Return (x, y) of the center of cell containing provided text 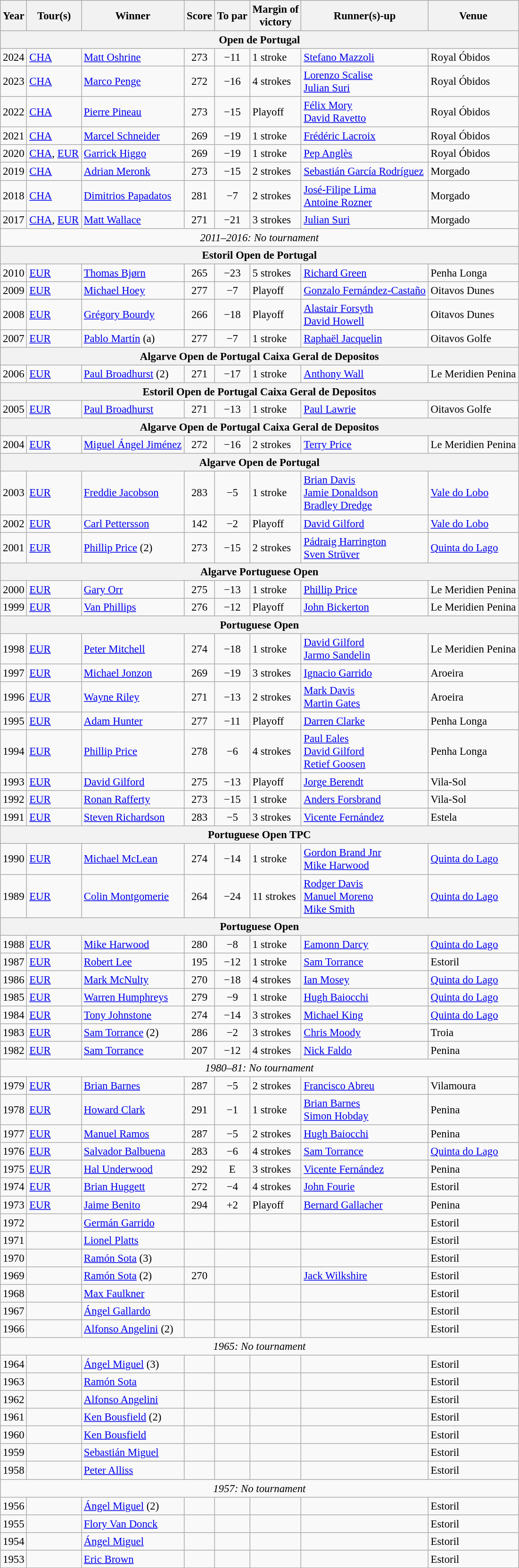
Raphaël Jacquelin (365, 339)
Jack Wilkshire (365, 1276)
Sebastián Miguel (133, 1453)
2011–2016: No tournament (259, 237)
Garrick Higgo (133, 154)
Germán Garrido (133, 1223)
John Fourie (365, 1187)
Runner(s)-up (365, 16)
1967 (14, 1311)
281 (200, 196)
207 (200, 1050)
291 (200, 1110)
Wayne Riley (133, 697)
Score (200, 16)
Year (14, 16)
Ken Bousfield (2) (133, 1417)
2018 (14, 196)
Marcel Schneider (133, 136)
Mike Harwood (133, 944)
1988 (14, 944)
2000 (14, 589)
Margin ofvictory (275, 16)
1998 (14, 649)
1957: No tournament (259, 1488)
Paul Lawrie (365, 409)
2024 (14, 57)
John Bickerton (365, 607)
Van Phillips (133, 607)
Adam Hunter (133, 721)
Pierre Pineau (133, 112)
1958 (14, 1470)
1974 (14, 1187)
1978 (14, 1110)
1993 (14, 782)
1979 (14, 1086)
Bernard Gallacher (365, 1205)
1990 (14, 859)
Max Faulkner (133, 1293)
David Gilford Jarmo Sandelin (365, 649)
Darren Clarke (365, 721)
Ángel Miguel (2) (133, 1506)
Eamonn Darcy (365, 944)
−21 (232, 220)
−24 (232, 896)
2022 (14, 112)
1972 (14, 1223)
Ángel Miguel (133, 1541)
1997 (14, 673)
−9 (232, 997)
Gordon Brand Jnr Mike Harwood (365, 859)
Flory Van Donck (133, 1524)
Julian Suri (365, 220)
1992 (14, 800)
1991 (14, 817)
Pádraig Harrington Sven Strüver (365, 547)
2003 (14, 493)
Alastair Forsyth David Howell (365, 315)
1962 (14, 1400)
Colin Montgomerie (133, 896)
Paul Broadhurst (133, 409)
Brian Barnes Simon Hobday (365, 1110)
265 (200, 273)
Jorge Berendt (365, 782)
Matt Wallace (133, 220)
−17 (232, 374)
Anthony Wall (365, 374)
To par (232, 16)
Pablo Martín (a) (133, 339)
142 (200, 523)
2001 (14, 547)
Estoril Open de Portugal Caixa Geral de Depositos (259, 392)
2021 (14, 136)
1963 (14, 1382)
2009 (14, 291)
Manuel Ramos (133, 1134)
Dimitrios Papadatos (133, 196)
2008 (14, 315)
Michael King (365, 1015)
−8 (232, 944)
−1 (232, 1110)
Alfonso Angelini (133, 1400)
1971 (14, 1240)
−4 (232, 1187)
Peter Mitchell (133, 649)
Hal Underwood (133, 1169)
Gonzalo Fernández-Castaño (365, 291)
Peter Alliss (133, 1470)
2019 (14, 171)
2007 (14, 339)
280 (200, 944)
195 (200, 962)
E (232, 1169)
−23 (232, 273)
Winner (133, 16)
2004 (14, 445)
Miguel Ángel Jiménez (133, 445)
Ángel Gallardo (133, 1311)
Michael Jonzon (133, 673)
Paul Broadhurst (2) (133, 374)
Robert Lee (133, 962)
1966 (14, 1329)
2020 (14, 154)
Ken Bousfield (133, 1435)
Chris Moody (365, 1033)
Steven Richardson (133, 817)
Lionel Platts (133, 1240)
José-Filipe Lima Antoine Rozner (365, 196)
1961 (14, 1417)
Lorenzo Scalise Julian Suri (365, 82)
Gary Orr (133, 589)
1995 (14, 721)
Eric Brown (133, 1559)
Alfonso Angelini (2) (133, 1329)
Estoril Open de Portugal (259, 255)
Tour(s) (54, 16)
Jaime Benito (133, 1205)
1964 (14, 1364)
1989 (14, 896)
Carl Pettersson (133, 523)
1973 (14, 1205)
Tony Johnstone (133, 1015)
2006 (14, 374)
Ángel Miguel (3) (133, 1364)
2010 (14, 273)
1955 (14, 1524)
Nick Faldo (365, 1050)
Mark McNulty (133, 980)
Michael Hoey (133, 291)
1982 (14, 1050)
Adrian Meronk (133, 171)
Ronan Rafferty (133, 800)
1953 (14, 1559)
1994 (14, 751)
Estela (473, 817)
+2 (232, 1205)
1983 (14, 1033)
Grégory Bourdy (133, 315)
276 (200, 607)
292 (200, 1169)
Vilamoura (473, 1086)
264 (200, 896)
1965: No tournament (259, 1347)
1980–81: No tournament (259, 1068)
1987 (14, 962)
Rodger Davis Manuel Moreno Mike Smith (365, 896)
Félix Mory David Ravetto (365, 112)
1977 (14, 1134)
Ignacio Garrido (365, 673)
2017 (14, 220)
5 strokes (275, 273)
Pep Anglès (365, 154)
1976 (14, 1151)
Sebastián García Rodríguez (365, 171)
1975 (14, 1169)
Brian Huggett (133, 1187)
Open de Portugal (259, 40)
Stefano Mazzoli (365, 57)
Anders Forsbrand (365, 800)
279 (200, 997)
Ramón Sota (2) (133, 1276)
1969 (14, 1276)
Sam Torrance (2) (133, 1033)
Thomas Bjørn (133, 273)
Terry Price (365, 445)
Ramón Sota (133, 1382)
1999 (14, 607)
1960 (14, 1435)
Salvador Balbuena (133, 1151)
278 (200, 751)
Paul Eales David Gilford Retief Goosen (365, 751)
1985 (14, 997)
Algarve Portuguese Open (259, 572)
Portuguese Open TPC (259, 835)
Brian Davis Jamie Donaldson Bradley Dredge (365, 493)
1968 (14, 1293)
2023 (14, 82)
1959 (14, 1453)
266 (200, 315)
Mark Davis Martin Gates (365, 697)
Marco Penge (133, 82)
Frédéric Lacroix (365, 136)
1970 (14, 1258)
Venue (473, 16)
Freddie Jacobson (133, 493)
Ian Mosey (365, 980)
Francisco Abreu (365, 1086)
Michael McLean (133, 859)
1996 (14, 697)
1984 (14, 1015)
Brian Barnes (133, 1086)
Ramón Sota (3) (133, 1258)
294 (200, 1205)
11 strokes (275, 896)
1986 (14, 980)
2005 (14, 409)
Phillip Price (2) (133, 547)
Troia (473, 1033)
2002 (14, 523)
Howard Clark (133, 1110)
Matt Oshrine (133, 57)
1954 (14, 1541)
Warren Humphreys (133, 997)
Richard Green (365, 273)
Algarve Open de Portugal (259, 463)
1956 (14, 1506)
286 (200, 1033)
